Search for the cell housing the specified text and yield its [X, Y] center coordinate. 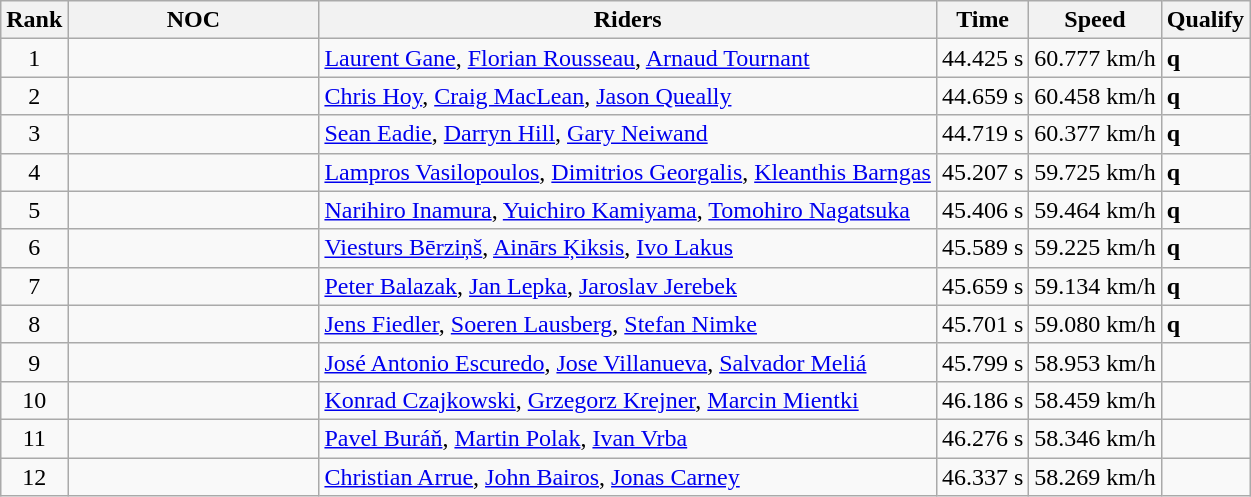
Sean Eadie, Darryn Hill, Gary Neiwand [628, 134]
6 [34, 248]
Rank [34, 20]
Speed [1095, 20]
44.659 s [982, 96]
Qualify [1205, 20]
Chris Hoy, Craig MacLean, Jason Queally [628, 96]
59.464 km/h [1095, 210]
Jens Fiedler, Soeren Lausberg, Stefan Nimke [628, 324]
58.953 km/h [1095, 362]
Time [982, 20]
José Antonio Escuredo, Jose Villanueva, Salvador Meliá [628, 362]
12 [34, 477]
10 [34, 400]
46.276 s [982, 438]
NOC [194, 20]
60.458 km/h [1095, 96]
46.186 s [982, 400]
Riders [628, 20]
5 [34, 210]
45.659 s [982, 286]
1 [34, 58]
58.269 km/h [1095, 477]
45.701 s [982, 324]
9 [34, 362]
Konrad Czajkowski, Grzegorz Krejner, Marcin Mientki [628, 400]
44.719 s [982, 134]
3 [34, 134]
Pavel Buráň, Martin Polak, Ivan Vrba [628, 438]
45.589 s [982, 248]
45.799 s [982, 362]
59.080 km/h [1095, 324]
45.207 s [982, 172]
59.225 km/h [1095, 248]
45.406 s [982, 210]
46.337 s [982, 477]
59.134 km/h [1095, 286]
60.377 km/h [1095, 134]
Viesturs Bērziņš, Ainārs Ķiksis, Ivo Lakus [628, 248]
44.425 s [982, 58]
59.725 km/h [1095, 172]
4 [34, 172]
58.459 km/h [1095, 400]
Lampros Vasilopoulos, Dimitrios Georgalis, Kleanthis Barngas [628, 172]
11 [34, 438]
Christian Arrue, John Bairos, Jonas Carney [628, 477]
60.777 km/h [1095, 58]
7 [34, 286]
2 [34, 96]
Narihiro Inamura, Yuichiro Kamiyama, Tomohiro Nagatsuka [628, 210]
Peter Balazak, Jan Lepka, Jaroslav Jerebek [628, 286]
Laurent Gane, Florian Rousseau, Arnaud Tournant [628, 58]
58.346 km/h [1095, 438]
8 [34, 324]
